From the cell containing the given text, extract its center point as [X, Y] coordinate. 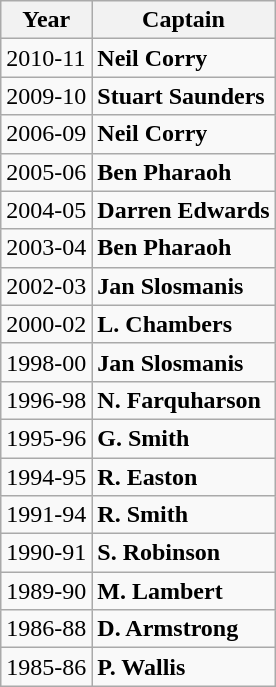
1985-86 [46, 667]
1989-90 [46, 591]
Captain [184, 20]
2002-03 [46, 286]
1994-95 [46, 477]
1990-91 [46, 553]
G. Smith [184, 438]
2010-11 [46, 58]
Stuart Saunders [184, 96]
2009-10 [46, 96]
M. Lambert [184, 591]
Year [46, 20]
N. Farquharson [184, 400]
R. Easton [184, 477]
1996-98 [46, 400]
Darren Edwards [184, 210]
2004-05 [46, 210]
2005-06 [46, 172]
1998-00 [46, 362]
1995-96 [46, 438]
1986-88 [46, 629]
D. Armstrong [184, 629]
S. Robinson [184, 553]
2003-04 [46, 248]
1991-94 [46, 515]
L. Chambers [184, 324]
2006-09 [46, 134]
2000-02 [46, 324]
R. Smith [184, 515]
P. Wallis [184, 667]
